Locate the cell with the specified text and output its [X, Y] center coordinate. 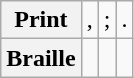
. [124, 20]
, [90, 20]
Print [41, 20]
; [107, 20]
Braille [41, 58]
